Provide the [X, Y] coordinate of the cell's center where the given text is located.  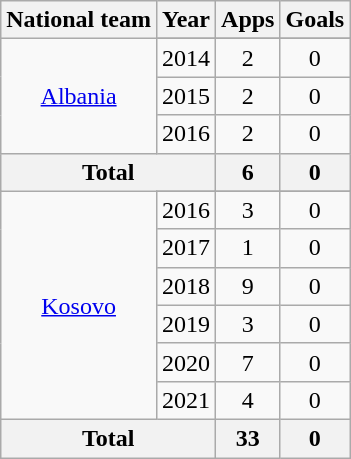
Albania [79, 96]
Apps [248, 20]
1 [248, 248]
2017 [186, 248]
Kosovo [79, 305]
2020 [186, 362]
6 [248, 172]
2014 [186, 58]
2019 [186, 324]
9 [248, 286]
Year [186, 20]
Goals [315, 20]
2015 [186, 96]
4 [248, 400]
7 [248, 362]
2021 [186, 400]
33 [248, 438]
National team [79, 20]
2018 [186, 286]
